Search for the cell housing the specified text and yield its (x, y) center coordinate. 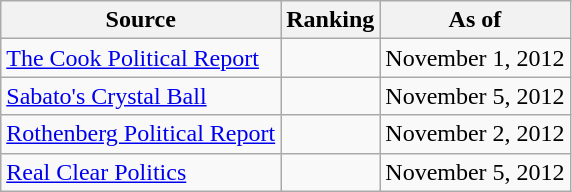
Ranking (330, 20)
Rothenberg Political Report (141, 134)
As of (475, 20)
The Cook Political Report (141, 58)
November 2, 2012 (475, 134)
November 1, 2012 (475, 58)
Source (141, 20)
Sabato's Crystal Ball (141, 96)
Real Clear Politics (141, 172)
